Provide the (X, Y) coordinate of the cell's center where the given text is located.  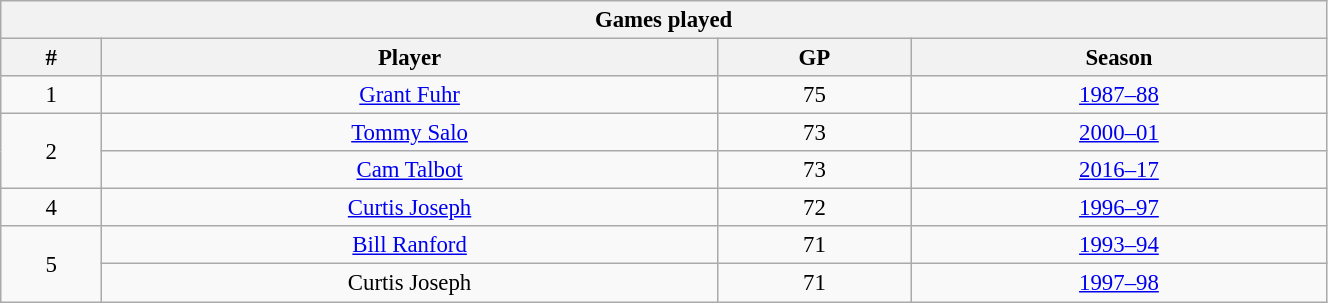
4 (52, 208)
GP (814, 58)
75 (814, 95)
Season (1118, 58)
1 (52, 95)
1987–88 (1118, 95)
Grant Fuhr (410, 95)
Player (410, 58)
2000–01 (1118, 133)
2016–17 (1118, 170)
Games played (664, 20)
Bill Ranford (410, 245)
1993–94 (1118, 245)
2 (52, 152)
5 (52, 264)
72 (814, 208)
Cam Talbot (410, 170)
# (52, 58)
1996–97 (1118, 208)
Tommy Salo (410, 133)
1997–98 (1118, 283)
